Output the [X, Y] coordinate of the center of the cell containing the given text.  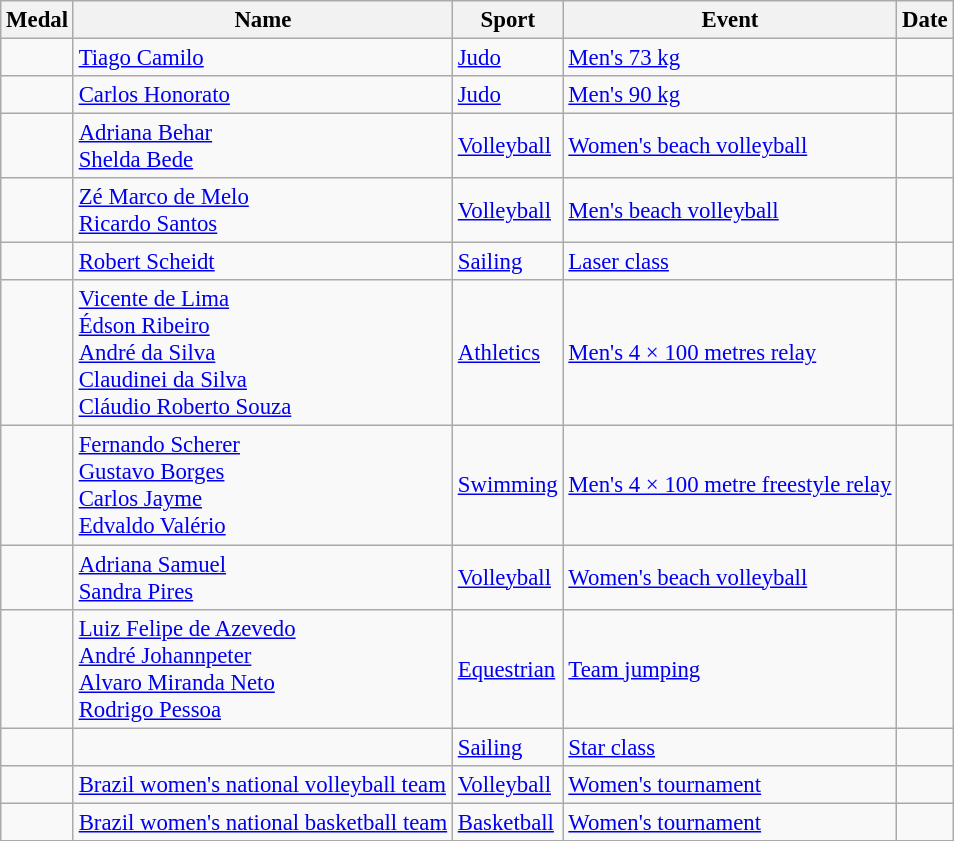
Medal [38, 20]
Luiz Felipe de AzevedoAndré JohannpeterAlvaro Miranda NetoRodrigo Pessoa [262, 668]
Laser class [730, 262]
Name [262, 20]
Men's 90 kg [730, 95]
Swimming [508, 486]
Tiago Camilo [262, 58]
Event [730, 20]
Men's 4 × 100 metre freestyle relay [730, 486]
Fernando SchererGustavo BorgesCarlos JaymeEdvaldo Valério [262, 486]
Athletics [508, 353]
Star class [730, 747]
Adriana BeharShelda Bede [262, 146]
Brazil women's national basketball team [262, 822]
Equestrian [508, 668]
Brazil women's national volleyball team [262, 784]
Carlos Honorato [262, 95]
Zé Marco de MeloRicardo Santos [262, 210]
Men's beach volleyball [730, 210]
Team jumping [730, 668]
Date [925, 20]
Adriana SamuelSandra Pires [262, 578]
Men's 73 kg [730, 58]
Men's 4 × 100 metres relay [730, 353]
Sport [508, 20]
Basketball [508, 822]
Robert Scheidt [262, 262]
Vicente de LimaÉdson RibeiroAndré da SilvaClaudinei da SilvaCláudio Roberto Souza [262, 353]
